For the text-containing cell, return its midpoint in (X, Y) coordinate format. 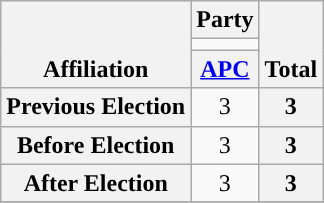
Party (225, 20)
Affiliation (96, 44)
Previous Election (96, 107)
APC (225, 69)
After Election (96, 183)
Before Election (96, 145)
Total (291, 44)
